Return the (x, y) coordinate for the center point of the cell that contains the specified text.  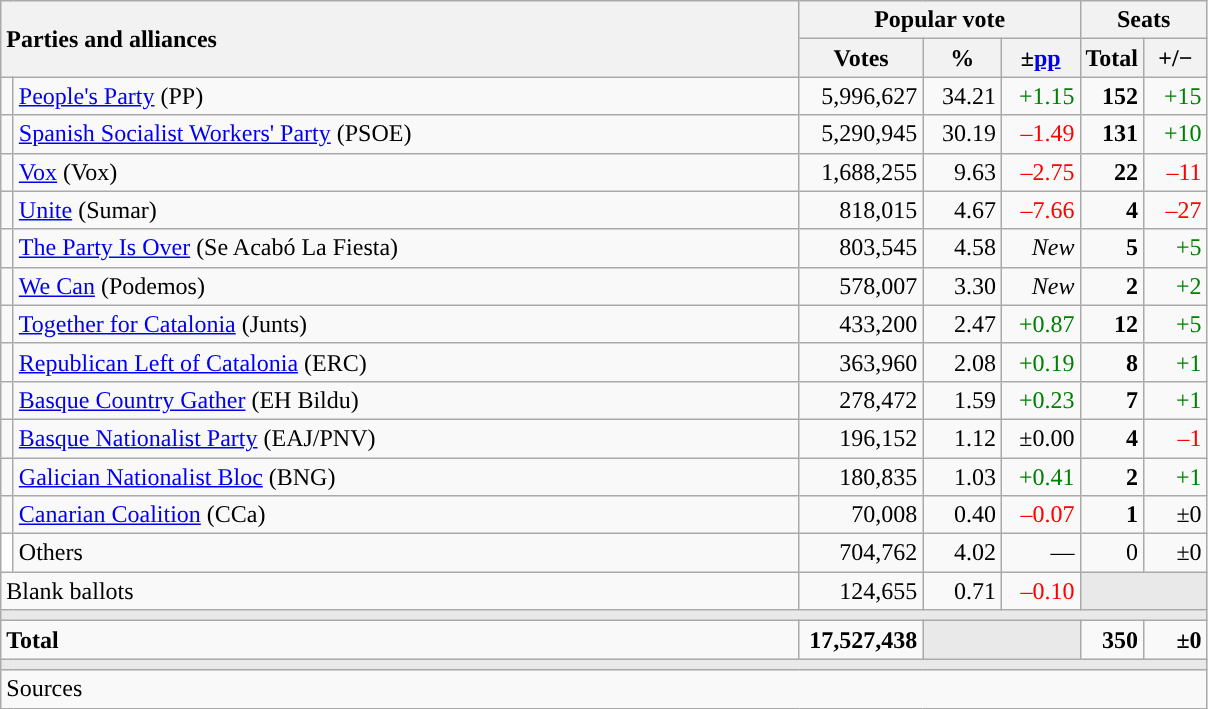
704,762 (861, 553)
Parties and alliances (400, 39)
7 (1112, 400)
433,200 (861, 324)
Canarian Coalition (CCa) (406, 515)
2.47 (962, 324)
Sources (604, 689)
5,996,627 (861, 96)
Blank ballots (400, 591)
1.59 (962, 400)
–1.49 (1040, 134)
Vox (Vox) (406, 172)
5 (1112, 248)
9.63 (962, 172)
±pp (1040, 58)
Others (406, 553)
124,655 (861, 591)
+0.23 (1040, 400)
Spanish Socialist Workers' Party (PSOE) (406, 134)
1.03 (962, 477)
–7.66 (1040, 210)
70,008 (861, 515)
152 (1112, 96)
131 (1112, 134)
+15 (1176, 96)
4.67 (962, 210)
–0.10 (1040, 591)
+0.19 (1040, 362)
–1 (1176, 438)
% (962, 58)
3.30 (962, 286)
— (1040, 553)
350 (1112, 640)
17,527,438 (861, 640)
+1.15 (1040, 96)
Unite (Sumar) (406, 210)
+/− (1176, 58)
The Party Is Over (Se Acabó La Fiesta) (406, 248)
–11 (1176, 172)
12 (1112, 324)
278,472 (861, 400)
0.71 (962, 591)
803,545 (861, 248)
578,007 (861, 286)
363,960 (861, 362)
+2 (1176, 286)
818,015 (861, 210)
5,290,945 (861, 134)
Seats (1144, 20)
People's Party (PP) (406, 96)
0.40 (962, 515)
Republican Left of Catalonia (ERC) (406, 362)
±0.00 (1040, 438)
8 (1112, 362)
2.08 (962, 362)
22 (1112, 172)
1.12 (962, 438)
Together for Catalonia (Junts) (406, 324)
+0.41 (1040, 477)
Votes (861, 58)
+0.87 (1040, 324)
196,152 (861, 438)
–2.75 (1040, 172)
1,688,255 (861, 172)
Popular vote (940, 20)
Basque Nationalist Party (EAJ/PNV) (406, 438)
Basque Country Gather (EH Bildu) (406, 400)
1 (1112, 515)
4.02 (962, 553)
34.21 (962, 96)
4.58 (962, 248)
–27 (1176, 210)
180,835 (861, 477)
Galician Nationalist Bloc (BNG) (406, 477)
+10 (1176, 134)
We Can (Podemos) (406, 286)
0 (1112, 553)
–0.07 (1040, 515)
30.19 (962, 134)
